Capture the cell that displays the provided text and extract its [x, y] central coordinate. 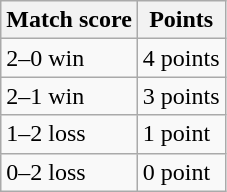
2–0 win [70, 58]
3 points [181, 96]
1–2 loss [70, 134]
2–1 win [70, 96]
Points [181, 20]
0 point [181, 172]
1 point [181, 134]
0–2 loss [70, 172]
Match score [70, 20]
4 points [181, 58]
